Determine the [x, y] coordinate at the center of the cell enclosing the given text.  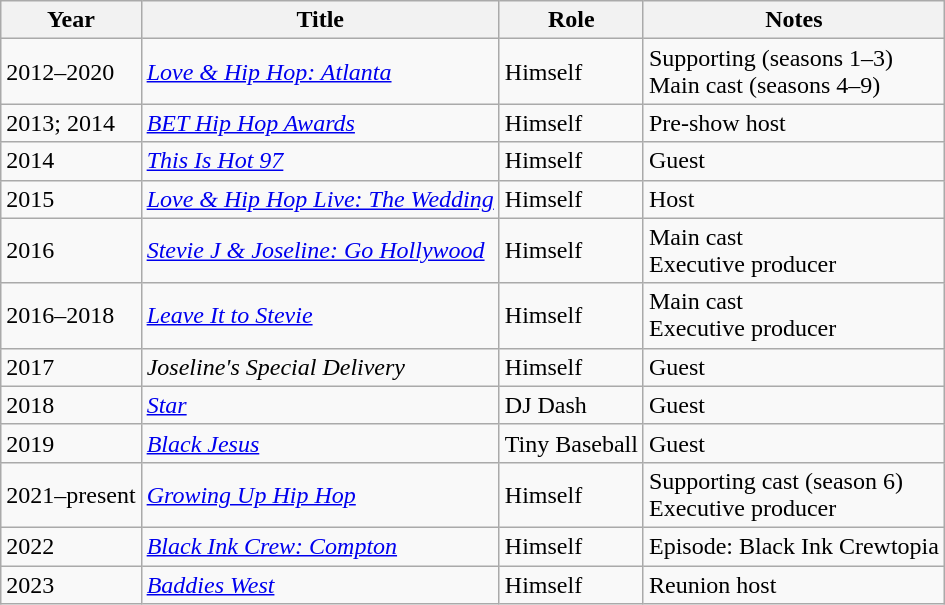
This Is Hot 97 [320, 161]
Joseline's Special Delivery [320, 367]
Title [320, 20]
2012–2020 [71, 72]
2021–present [71, 494]
2014 [71, 161]
2016–2018 [71, 316]
Notes [794, 20]
Host [794, 199]
Love & Hip Hop: Atlanta [320, 72]
Baddies West [320, 585]
2022 [71, 546]
2016 [71, 250]
Black Ink Crew: Compton [320, 546]
Tiny Baseball [571, 443]
Stevie J & Joseline: Go Hollywood [320, 250]
Love & Hip Hop Live: The Wedding [320, 199]
Episode: Black Ink Crewtopia [794, 546]
2015 [71, 199]
Role [571, 20]
BET Hip Hop Awards [320, 123]
Black Jesus [320, 443]
Growing Up Hip Hop [320, 494]
2017 [71, 367]
Year [71, 20]
Star [320, 405]
DJ Dash [571, 405]
2019 [71, 443]
Leave It to Stevie [320, 316]
Supporting (seasons 1–3) Main cast (seasons 4–9) [794, 72]
Pre-show host [794, 123]
2018 [71, 405]
2023 [71, 585]
Reunion host [794, 585]
2013; 2014 [71, 123]
Supporting cast (season 6)Executive producer [794, 494]
